Return the (X, Y) coordinate for the center point of the cell that contains the specified text.  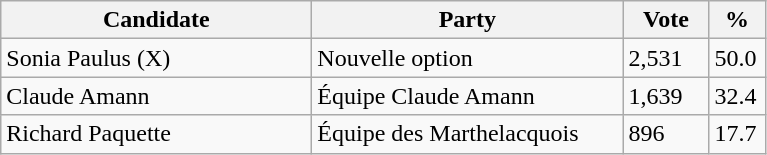
50.0 (737, 58)
% (737, 20)
Équipe Claude Amann (468, 96)
Équipe des Marthelacquois (468, 134)
2,531 (666, 58)
1,639 (666, 96)
Richard Paquette (156, 134)
Sonia Paulus (X) (156, 58)
17.7 (737, 134)
896 (666, 134)
Party (468, 20)
Candidate (156, 20)
Claude Amann (156, 96)
32.4 (737, 96)
Vote (666, 20)
Nouvelle option (468, 58)
